Return the [x, y] coordinate for the center point of the cell that contains the specified text.  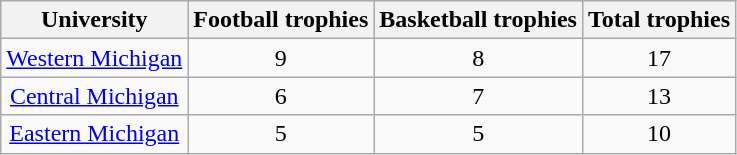
Basketball trophies [478, 20]
Football trophies [281, 20]
8 [478, 58]
6 [281, 96]
Western Michigan [94, 58]
Total trophies [658, 20]
7 [478, 96]
University [94, 20]
9 [281, 58]
Eastern Michigan [94, 134]
17 [658, 58]
10 [658, 134]
13 [658, 96]
Central Michigan [94, 96]
